Find where the given text appears and provide that cell's center as [x, y] coordinate. 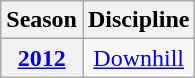
Downhill [138, 58]
Season [42, 20]
2012 [42, 58]
Discipline [138, 20]
